Output the (X, Y) coordinate of the center of the cell containing the given text.  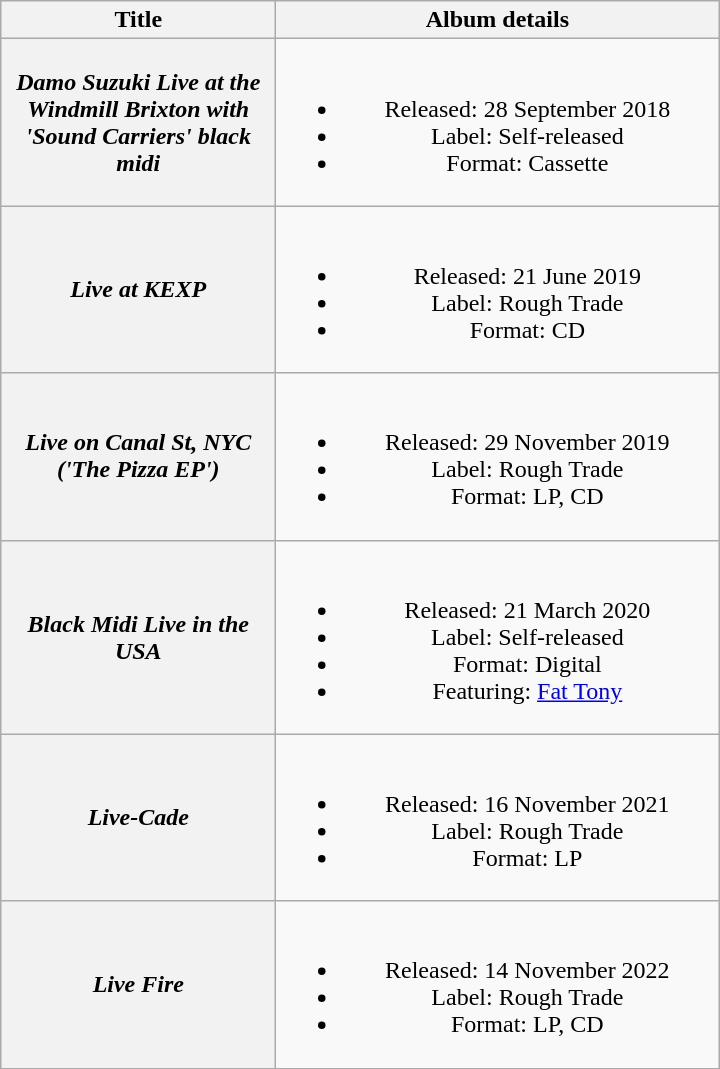
Title (138, 20)
Live on Canal St, NYC ('The Pizza EP') (138, 456)
Damo Suzuki Live at the Windmill Brixton with 'Sound Carriers' black midi (138, 122)
Released: 16 November 2021Label: Rough TradeFormat: LP (498, 818)
Live at KEXP (138, 290)
Released: 28 September 2018Label: Self-releasedFormat: Cassette (498, 122)
Released: 21 March 2020Label: Self-releasedFormat: DigitalFeaturing: Fat Tony (498, 637)
Black Midi Live in the USA (138, 637)
Live Fire (138, 984)
Live-Cade (138, 818)
Released: 29 November 2019Label: Rough TradeFormat: LP, CD (498, 456)
Released: 14 November 2022Label: Rough TradeFormat: LP, CD (498, 984)
Released: 21 June 2019Label: Rough TradeFormat: CD (498, 290)
Album details (498, 20)
